From the cell containing the given text, extract its center point as (X, Y) coordinate. 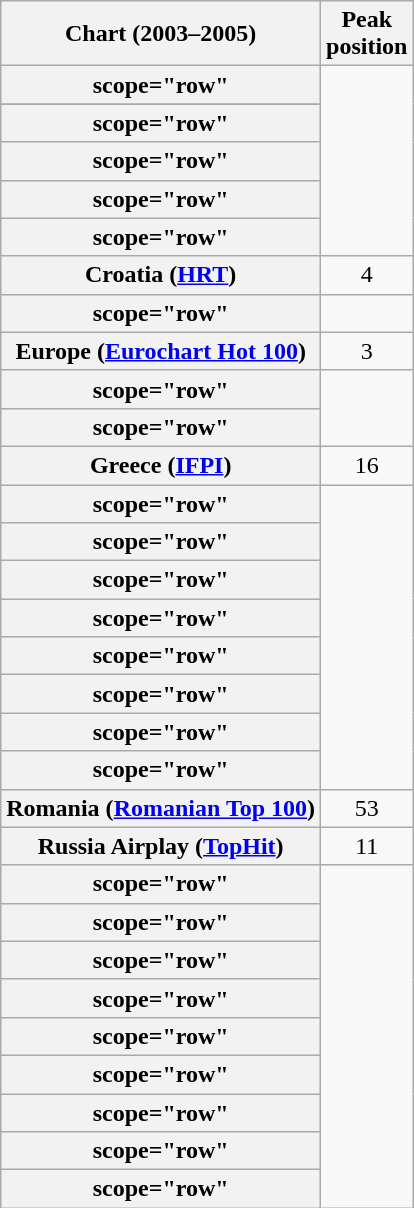
Peakposition (367, 34)
3 (367, 351)
16 (367, 465)
4 (367, 275)
Europe (Eurochart Hot 100) (161, 351)
Russia Airplay (TopHit) (161, 846)
11 (367, 846)
Romania (Romanian Top 100) (161, 808)
53 (367, 808)
Croatia (HRT) (161, 275)
Greece (IFPI) (161, 465)
Chart (2003–2005) (161, 34)
